Search for the cell housing the specified text and yield its (X, Y) center coordinate. 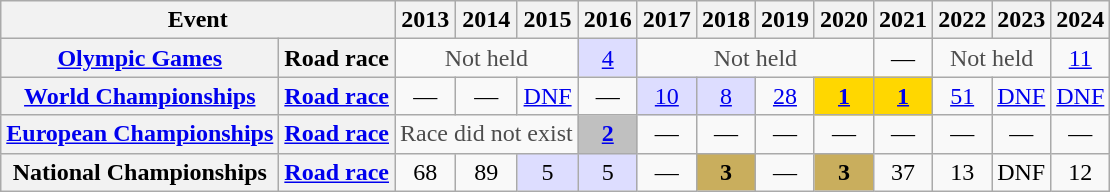
European Championships (140, 134)
89 (486, 172)
2 (608, 134)
37 (904, 172)
World Championships (140, 96)
2021 (904, 20)
Event (198, 20)
11 (1080, 58)
12 (1080, 172)
2023 (1022, 20)
2017 (666, 20)
51 (962, 96)
2015 (548, 20)
28 (784, 96)
13 (962, 172)
2024 (1080, 20)
2022 (962, 20)
National Championships (140, 172)
2013 (426, 20)
4 (608, 58)
2019 (784, 20)
68 (426, 172)
8 (726, 96)
2020 (844, 20)
2014 (486, 20)
2016 (608, 20)
10 (666, 96)
Race did not exist (487, 134)
Olympic Games (140, 58)
2018 (726, 20)
